Determine the (x, y) coordinate at the center of the cell enclosing the given text.  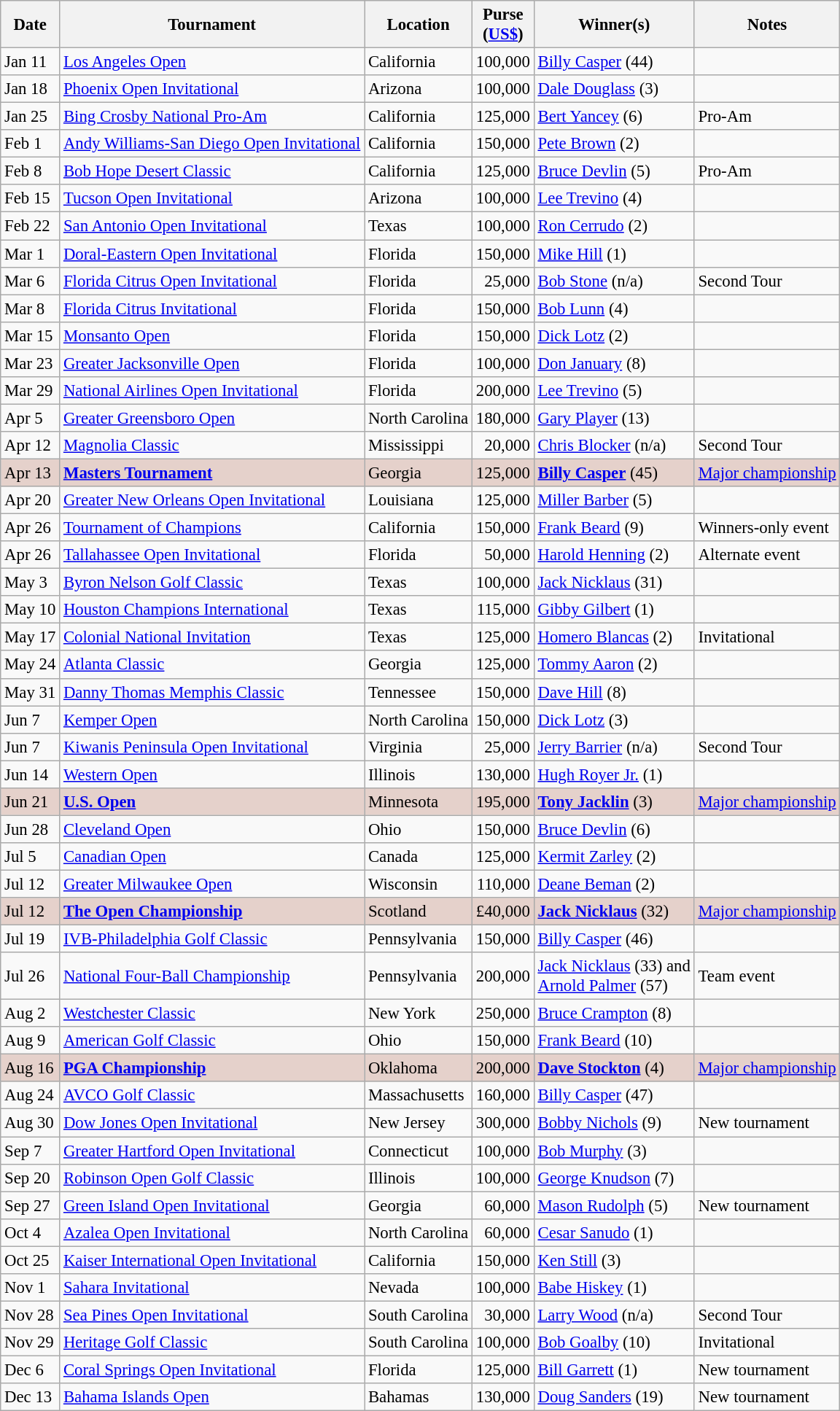
Florida Citrus Invitational (212, 308)
Bing Crosby National Pro-Am (212, 117)
May 17 (31, 637)
50,000 (503, 555)
Oct 4 (31, 1232)
Los Angeles Open (212, 62)
Connecticut (419, 1151)
Minnesota (419, 802)
Oklahoma (419, 1068)
Tony Jacklin (3) (614, 802)
Don January (8) (614, 363)
Gibby Gilbert (1) (614, 610)
Kaiser International Open Invitational (212, 1260)
Jack Nicklaus (31) (614, 583)
Jack Nicklaus (32) (614, 911)
Babe Hiskey (1) (614, 1288)
Billy Casper (45) (614, 473)
American Golf Classic (212, 1041)
Western Open (212, 774)
Robinson Open Golf Classic (212, 1178)
Azalea Open Invitational (212, 1232)
Apr 20 (31, 500)
Dick Lotz (3) (614, 720)
Monsanto Open (212, 335)
Aug 9 (31, 1041)
Mar 6 (31, 281)
Doral-Eastern Open Invitational (212, 254)
Jun 14 (31, 774)
Jun 21 (31, 802)
30,000 (503, 1315)
Aug 16 (31, 1068)
Tennessee (419, 692)
New York (419, 1014)
Bob Murphy (3) (614, 1151)
Tournament (212, 25)
Dick Lotz (2) (614, 335)
Chris Blocker (n/a) (614, 446)
Sep 27 (31, 1205)
Winner(s) (614, 25)
Mar 1 (31, 254)
May 31 (31, 692)
Greater New Orleans Open Invitational (212, 500)
160,000 (503, 1096)
Bahamas (419, 1397)
Louisiana (419, 500)
115,000 (503, 610)
Sahara Invitational (212, 1288)
George Knudson (7) (614, 1178)
Billy Casper (47) (614, 1096)
Lee Trevino (4) (614, 199)
Masters Tournament (212, 473)
Bahama Islands Open (212, 1397)
Lee Trevino (5) (614, 391)
May 3 (31, 583)
Kiwanis Peninsula Open Invitational (212, 747)
Dale Douglass (3) (614, 89)
Jack Nicklaus (33) and Arnold Palmer (57) (614, 976)
Heritage Golf Classic (212, 1342)
Frank Beard (10) (614, 1041)
Coral Springs Open Invitational (212, 1369)
San Antonio Open Invitational (212, 226)
Jul 19 (31, 939)
Sea Pines Open Invitational (212, 1315)
Apr 13 (31, 473)
£40,000 (503, 911)
Bob Lunn (4) (614, 308)
Bruce Devlin (6) (614, 829)
Apr 5 (31, 418)
Dec 13 (31, 1397)
Tommy Aaron (2) (614, 665)
Bob Goalby (10) (614, 1342)
Jan 18 (31, 89)
Kemper Open (212, 720)
The Open Championship (212, 911)
Dave Hill (8) (614, 692)
Bruce Devlin (5) (614, 171)
Billy Casper (44) (614, 62)
Greater Milwaukee Open (212, 884)
Gary Player (13) (614, 418)
Dave Stockton (4) (614, 1068)
Kermit Zarley (2) (614, 857)
Mar 23 (31, 363)
Houston Champions International (212, 610)
Miller Barber (5) (614, 500)
Aug 30 (31, 1123)
Jan 25 (31, 117)
Westchester Classic (212, 1014)
Bruce Crampton (8) (614, 1014)
Apr 12 (31, 446)
Larry Wood (n/a) (614, 1315)
Bob Hope Desert Classic (212, 171)
Notes (767, 25)
Winners-only event (767, 528)
195,000 (503, 802)
Mar 29 (31, 391)
Virginia (419, 747)
Greater Jacksonville Open (212, 363)
Homero Blancas (2) (614, 637)
Massachusetts (419, 1096)
Jan 11 (31, 62)
Byron Nelson Golf Classic (212, 583)
Scotland (419, 911)
Aug 2 (31, 1014)
Bobby Nichols (9) (614, 1123)
Bill Garrett (1) (614, 1369)
Date (31, 25)
Purse(US$) (503, 25)
National Airlines Open Invitational (212, 391)
Tucson Open Invitational (212, 199)
Feb 8 (31, 171)
Location (419, 25)
Sep 7 (31, 1151)
Hugh Royer Jr. (1) (614, 774)
New Jersey (419, 1123)
U.S. Open (212, 802)
Atlanta Classic (212, 665)
National Four-Ball Championship (212, 976)
Nevada (419, 1288)
Magnolia Classic (212, 446)
Cleveland Open (212, 829)
Bob Stone (n/a) (614, 281)
Aug 24 (31, 1096)
Green Island Open Invitational (212, 1205)
Wisconsin (419, 884)
Feb 1 (31, 144)
Florida Citrus Open Invitational (212, 281)
Jerry Barrier (n/a) (614, 747)
Pete Brown (2) (614, 144)
Harold Henning (2) (614, 555)
Jul 5 (31, 857)
Canadian Open (212, 857)
Ron Cerrudo (2) (614, 226)
Frank Beard (9) (614, 528)
Oct 25 (31, 1260)
Jul 26 (31, 976)
Cesar Sanudo (1) (614, 1232)
PGA Championship (212, 1068)
Feb 22 (31, 226)
May 24 (31, 665)
250,000 (503, 1014)
Mike Hill (1) (614, 254)
AVCO Golf Classic (212, 1096)
300,000 (503, 1123)
Danny Thomas Memphis Classic (212, 692)
Dow Jones Open Invitational (212, 1123)
110,000 (503, 884)
Greater Hartford Open Invitational (212, 1151)
Mar 8 (31, 308)
Phoenix Open Invitational (212, 89)
Bert Yancey (6) (614, 117)
Nov 29 (31, 1342)
Tallahassee Open Invitational (212, 555)
Mason Rudolph (5) (614, 1205)
Mar 15 (31, 335)
Mississippi (419, 446)
Doug Sanders (19) (614, 1397)
180,000 (503, 418)
May 10 (31, 610)
Feb 15 (31, 199)
Canada (419, 857)
IVB-Philadelphia Golf Classic (212, 939)
Deane Beman (2) (614, 884)
Tournament of Champions (212, 528)
Nov 28 (31, 1315)
Andy Williams-San Diego Open Invitational (212, 144)
Greater Greensboro Open (212, 418)
20,000 (503, 446)
Ken Still (3) (614, 1260)
Sep 20 (31, 1178)
Alternate event (767, 555)
Team event (767, 976)
Nov 1 (31, 1288)
Billy Casper (46) (614, 939)
Jun 28 (31, 829)
Dec 6 (31, 1369)
Colonial National Invitation (212, 637)
